Identify which cell holds the provided text, then report its [x, y] central coordinate. 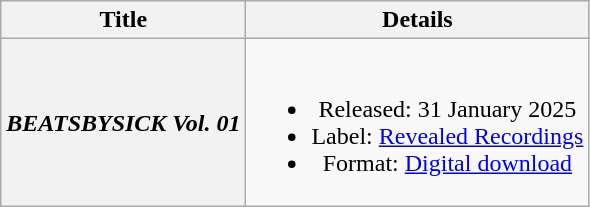
BEATSBYSICK Vol. 01 [124, 122]
Details [418, 20]
Title [124, 20]
Released: 31 January 2025Label: Revealed RecordingsFormat: Digital download [418, 122]
